Locate the cell with the specified text and output its [x, y] center coordinate. 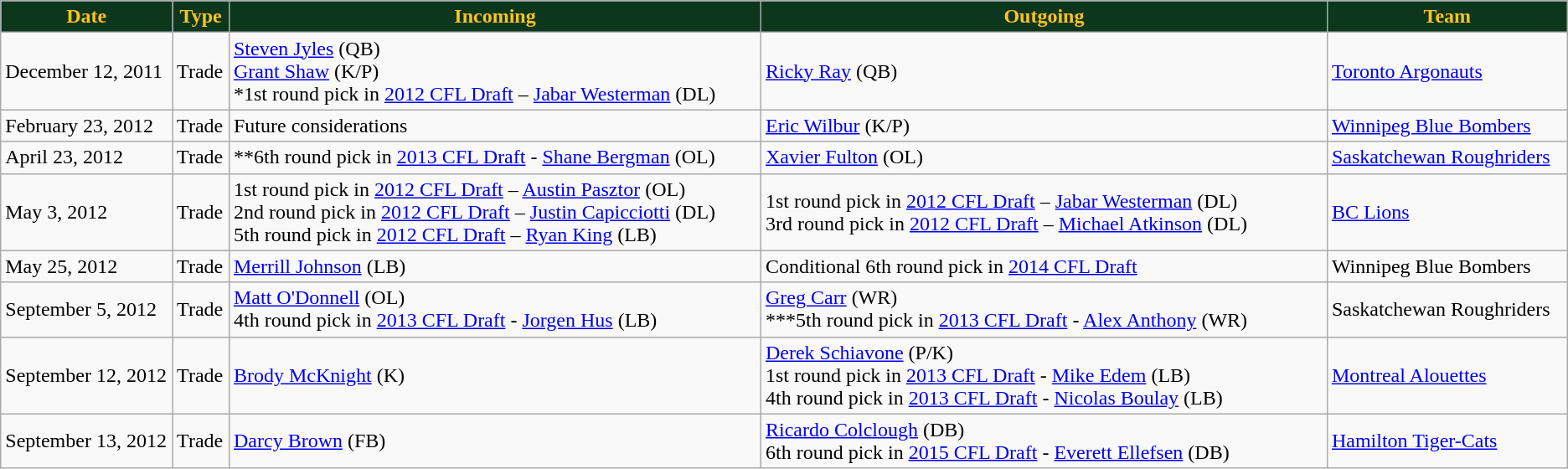
Merrill Johnson (LB) [494, 266]
April 23, 2012 [87, 157]
September 12, 2012 [87, 375]
Team [1447, 17]
Greg Carr (WR)***5th round pick in 2013 CFL Draft - Alex Anthony (WR) [1044, 310]
Derek Schiavone (P/K)1st round pick in 2013 CFL Draft - Mike Edem (LB)4th round pick in 2013 CFL Draft - Nicolas Boulay (LB) [1044, 375]
Date [87, 17]
Montreal Alouettes [1447, 375]
Hamilton Tiger-Cats [1447, 441]
Incoming [494, 17]
Conditional 6th round pick in 2014 CFL Draft [1044, 266]
BC Lions [1447, 212]
Outgoing [1044, 17]
December 12, 2011 [87, 71]
May 25, 2012 [87, 266]
Eric Wilbur (K/P) [1044, 126]
Future considerations [494, 126]
**6th round pick in 2013 CFL Draft - Shane Bergman (OL) [494, 157]
February 23, 2012 [87, 126]
Xavier Fulton (OL) [1044, 157]
Matt O'Donnell (OL)4th round pick in 2013 CFL Draft - Jorgen Hus (LB) [494, 310]
Ricardo Colclough (DB)6th round pick in 2015 CFL Draft - Everett Ellefsen (DB) [1044, 441]
Type [201, 17]
Ricky Ray (QB) [1044, 71]
Steven Jyles (QB)Grant Shaw (K/P)*1st round pick in 2012 CFL Draft – Jabar Westerman (DL) [494, 71]
Toronto Argonauts [1447, 71]
September 5, 2012 [87, 310]
Darcy Brown (FB) [494, 441]
1st round pick in 2012 CFL Draft – Jabar Westerman (DL)3rd round pick in 2012 CFL Draft – Michael Atkinson (DL) [1044, 212]
Brody McKnight (K) [494, 375]
September 13, 2012 [87, 441]
May 3, 2012 [87, 212]
